Return (X, Y) of the center of cell containing provided text 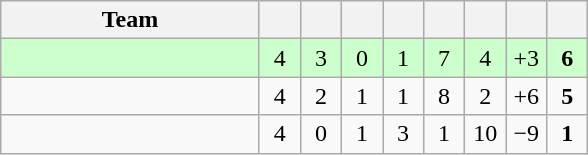
Team (130, 20)
6 (568, 58)
+3 (526, 58)
7 (444, 58)
5 (568, 96)
10 (486, 134)
−9 (526, 134)
8 (444, 96)
+6 (526, 96)
